Determine the (X, Y) coordinate at the center of the cell enclosing the given text.  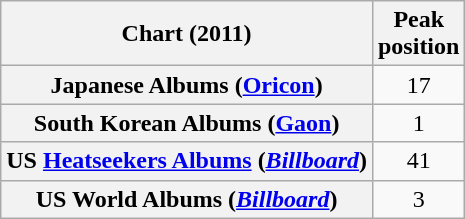
Japanese Albums (Oricon) (187, 85)
South Korean Albums (Gaon) (187, 123)
41 (418, 161)
US World Albums (Billboard) (187, 199)
17 (418, 85)
Chart (2011) (187, 34)
US Heatseekers Albums (Billboard) (187, 161)
3 (418, 199)
1 (418, 123)
Peakposition (418, 34)
